Return (x, y) of the center of cell containing provided text 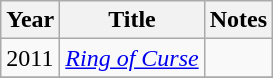
Notes (238, 20)
Ring of Curse (132, 58)
2011 (30, 58)
Year (30, 20)
Title (132, 20)
